Extract the [X, Y] coordinate from the center of the cell holding the provided text.  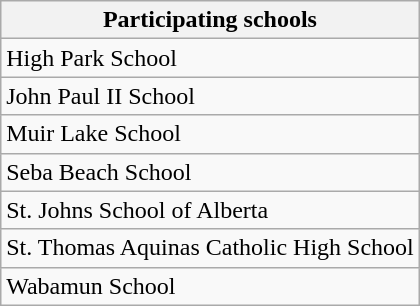
John Paul II School [210, 96]
Seba Beach School [210, 172]
Participating schools [210, 20]
High Park School [210, 58]
Muir Lake School [210, 134]
St. Thomas Aquinas Catholic High School [210, 248]
Wabamun School [210, 286]
St. Johns School of Alberta [210, 210]
